Provide the [X, Y] coordinate of the cell's center where the given text is located.  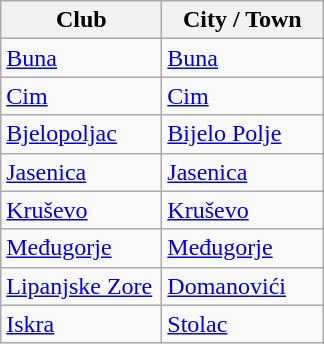
Iskra [82, 324]
City / Town [242, 20]
Club [82, 20]
Lipanjske Zore [82, 286]
Stolac [242, 324]
Bijelo Polje [242, 134]
Bjelopoljac [82, 134]
Domanovići [242, 286]
